Extract the (x, y) coordinate from the center of the cell holding the provided text.  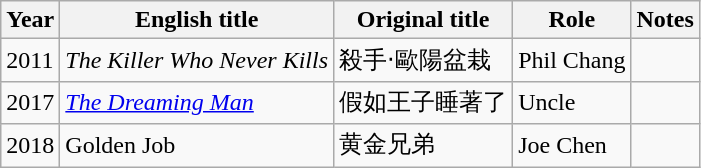
The Dreaming Man (197, 102)
Original title (424, 20)
Role (572, 20)
The Killer Who Never Kills (197, 60)
Golden Job (197, 146)
假如王子睡著了 (424, 102)
2017 (30, 102)
Year (30, 20)
Joe Chen (572, 146)
2018 (30, 146)
Notes (665, 20)
Phil Chang (572, 60)
殺手‧歐陽盆栽 (424, 60)
Uncle (572, 102)
English title (197, 20)
黄金兄弟 (424, 146)
2011 (30, 60)
